From the cell containing the given text, extract its center point as [X, Y] coordinate. 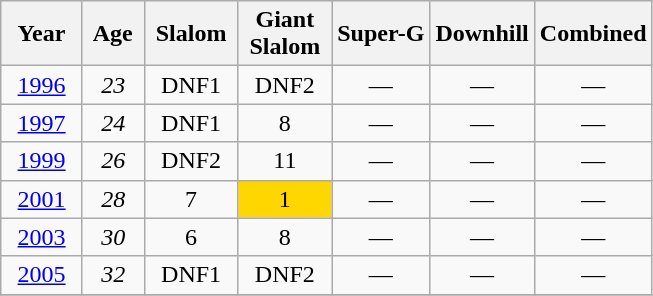
Age [113, 34]
7 [191, 199]
Slalom [191, 34]
1996 [42, 85]
26 [113, 161]
Combined [593, 34]
30 [113, 237]
28 [113, 199]
Super-G [381, 34]
1997 [42, 123]
11 [285, 161]
Year [42, 34]
1 [285, 199]
2001 [42, 199]
32 [113, 275]
2003 [42, 237]
24 [113, 123]
23 [113, 85]
1999 [42, 161]
Giant Slalom [285, 34]
6 [191, 237]
Downhill [482, 34]
2005 [42, 275]
